Provide the [x, y] coordinate of the cell's center where the given text is located.  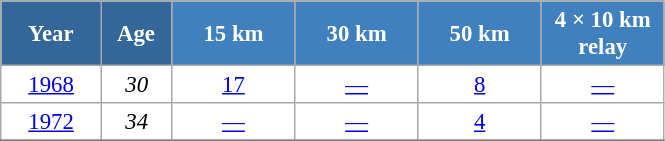
30 [136, 85]
4 × 10 km relay [602, 34]
1972 [52, 122]
50 km [480, 34]
17 [234, 85]
15 km [234, 34]
8 [480, 85]
30 km [356, 34]
Age [136, 34]
Year [52, 34]
4 [480, 122]
34 [136, 122]
1968 [52, 85]
